Provide the (X, Y) coordinate of the cell's center where the given text is located.  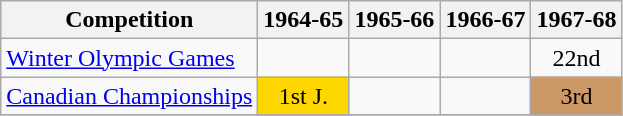
22nd (576, 58)
1964-65 (304, 20)
3rd (576, 96)
Competition (130, 20)
1st J. (304, 96)
Winter Olympic Games (130, 58)
1965-66 (394, 20)
Canadian Championships (130, 96)
1967-68 (576, 20)
1966-67 (486, 20)
